Search for the cell housing the specified text and yield its (x, y) center coordinate. 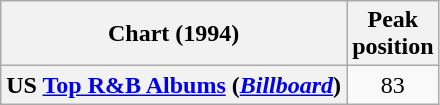
83 (393, 85)
Chart (1994) (174, 34)
Peak position (393, 34)
US Top R&B Albums (Billboard) (174, 85)
